Return (x, y) of the center of cell containing provided text 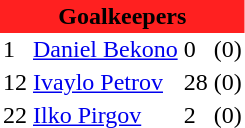
28 (196, 82)
Ivaylo Petrov (106, 82)
12 (15, 82)
0 (196, 50)
Goalkeepers (122, 16)
1 (15, 50)
Daniel Bekono (106, 50)
